Locate the cell with the specified text and output its [x, y] center coordinate. 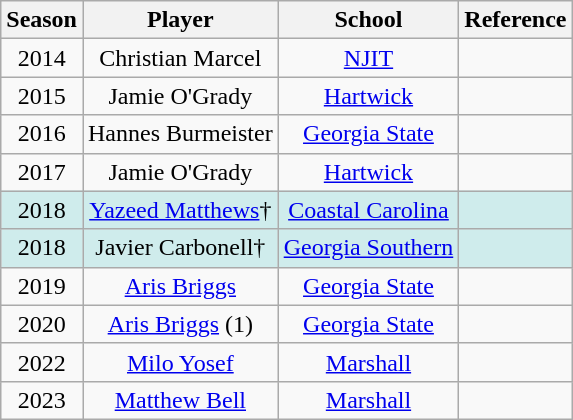
Christian Marcel [180, 58]
NJIT [368, 58]
Matthew Bell [180, 400]
Coastal Carolina [368, 210]
Milo Yosef [180, 362]
2022 [42, 362]
Yazeed Matthews† [180, 210]
2023 [42, 400]
Hannes Burmeister [180, 134]
Georgia Southern [368, 248]
2015 [42, 96]
Aris Briggs (1) [180, 324]
Aris Briggs [180, 286]
2019 [42, 286]
Player [180, 20]
School [368, 20]
2020 [42, 324]
2017 [42, 172]
Reference [516, 20]
2016 [42, 134]
Season [42, 20]
Javier Carbonell† [180, 248]
2014 [42, 58]
